Locate the cell with the specified text and output its (x, y) center coordinate. 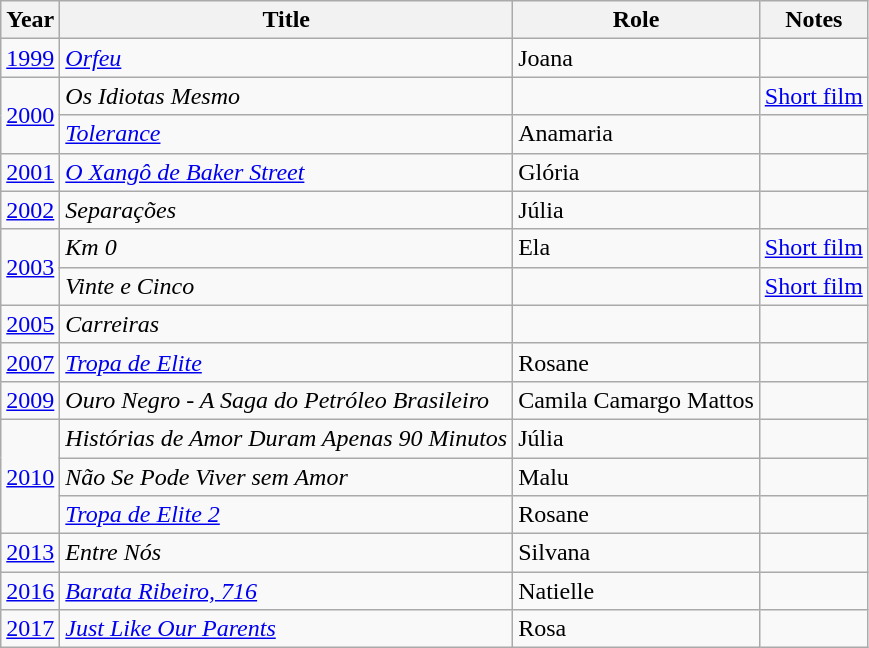
Os Idiotas Mesmo (286, 96)
Title (286, 20)
Vinte e Cinco (286, 286)
2000 (30, 115)
2010 (30, 476)
Tolerance (286, 134)
Natielle (636, 591)
2016 (30, 591)
Rosa (636, 629)
2017 (30, 629)
Ouro Negro - A Saga do Petróleo Brasileiro (286, 400)
Histórias de Amor Duram Apenas 90 Minutos (286, 438)
Barata Ribeiro, 716 (286, 591)
Ela (636, 248)
Km 0 (286, 248)
2009 (30, 400)
2002 (30, 210)
Role (636, 20)
Separações (286, 210)
Anamaria (636, 134)
Just Like Our Parents (286, 629)
2013 (30, 553)
Carreiras (286, 324)
O Xangô de Baker Street (286, 172)
Tropa de Elite 2 (286, 515)
Joana (636, 58)
Notes (814, 20)
Glória (636, 172)
2001 (30, 172)
2003 (30, 267)
Entre Nós (286, 553)
Silvana (636, 553)
Year (30, 20)
Não Se Pode Viver sem Amor (286, 477)
2007 (30, 362)
Camila Camargo Mattos (636, 400)
Orfeu (286, 58)
2005 (30, 324)
1999 (30, 58)
Tropa de Elite (286, 362)
Malu (636, 477)
